Capture the cell that displays the provided text and extract its [x, y] central coordinate. 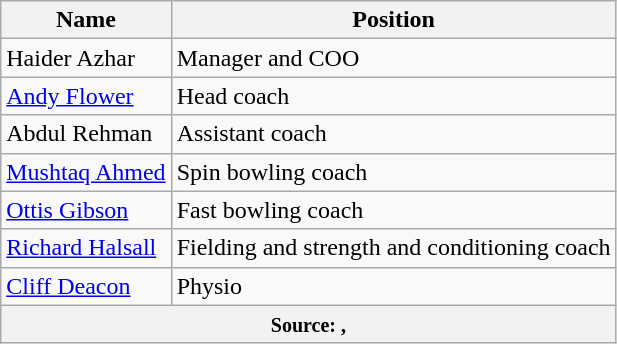
Cliff Deacon [86, 286]
Fielding and strength and conditioning coach [394, 248]
Physio [394, 286]
Assistant coach [394, 134]
Source: , [308, 324]
Andy Flower [86, 96]
Head coach [394, 96]
Mushtaq Ahmed [86, 172]
Spin bowling coach [394, 172]
Manager and COO [394, 58]
Richard Halsall [86, 248]
Ottis Gibson [86, 210]
Position [394, 20]
Haider Azhar [86, 58]
Abdul Rehman [86, 134]
Fast bowling coach [394, 210]
Name [86, 20]
